Find where the given text appears and provide that cell's center as (X, Y) coordinate. 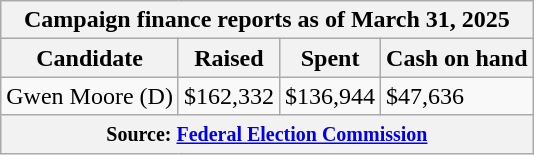
$136,944 (330, 96)
Cash on hand (457, 58)
Candidate (90, 58)
$162,332 (228, 96)
Spent (330, 58)
Gwen Moore (D) (90, 96)
Campaign finance reports as of March 31, 2025 (267, 20)
$47,636 (457, 96)
Raised (228, 58)
Source: Federal Election Commission (267, 134)
